Return (X, Y) of the center of cell containing provided text 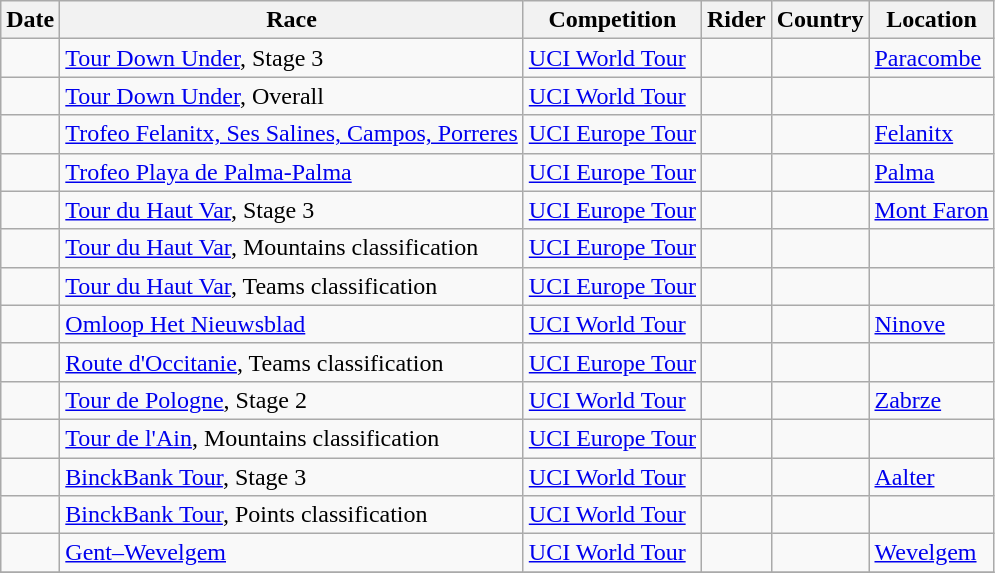
Zabrze (932, 400)
Date (30, 20)
Gent–Wevelgem (292, 553)
Race (292, 20)
Tour de Pologne, Stage 2 (292, 400)
Trofeo Playa de Palma-Palma (292, 172)
Felanitx (932, 134)
Omloop Het Nieuwsblad (292, 324)
Paracombe (932, 58)
Competition (612, 20)
Aalter (932, 477)
Mont Faron (932, 210)
Trofeo Felanitx, Ses Salines, Campos, Porreres (292, 134)
BinckBank Tour, Points classification (292, 515)
Rider (737, 20)
Wevelgem (932, 553)
Tour Down Under, Stage 3 (292, 58)
Location (932, 20)
Country (820, 20)
Tour du Haut Var, Teams classification (292, 286)
Tour Down Under, Overall (292, 96)
Ninove (932, 324)
Route d'Occitanie, Teams classification (292, 362)
BinckBank Tour, Stage 3 (292, 477)
Palma (932, 172)
Tour du Haut Var, Mountains classification (292, 248)
Tour de l'Ain, Mountains classification (292, 438)
Tour du Haut Var, Stage 3 (292, 210)
